Detect which cell encompasses the target text, then output its [x, y] center coordinate. 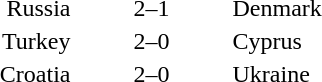
2–0 [152, 41]
